Determine the (x, y) coordinate at the center of the cell enclosing the given text.  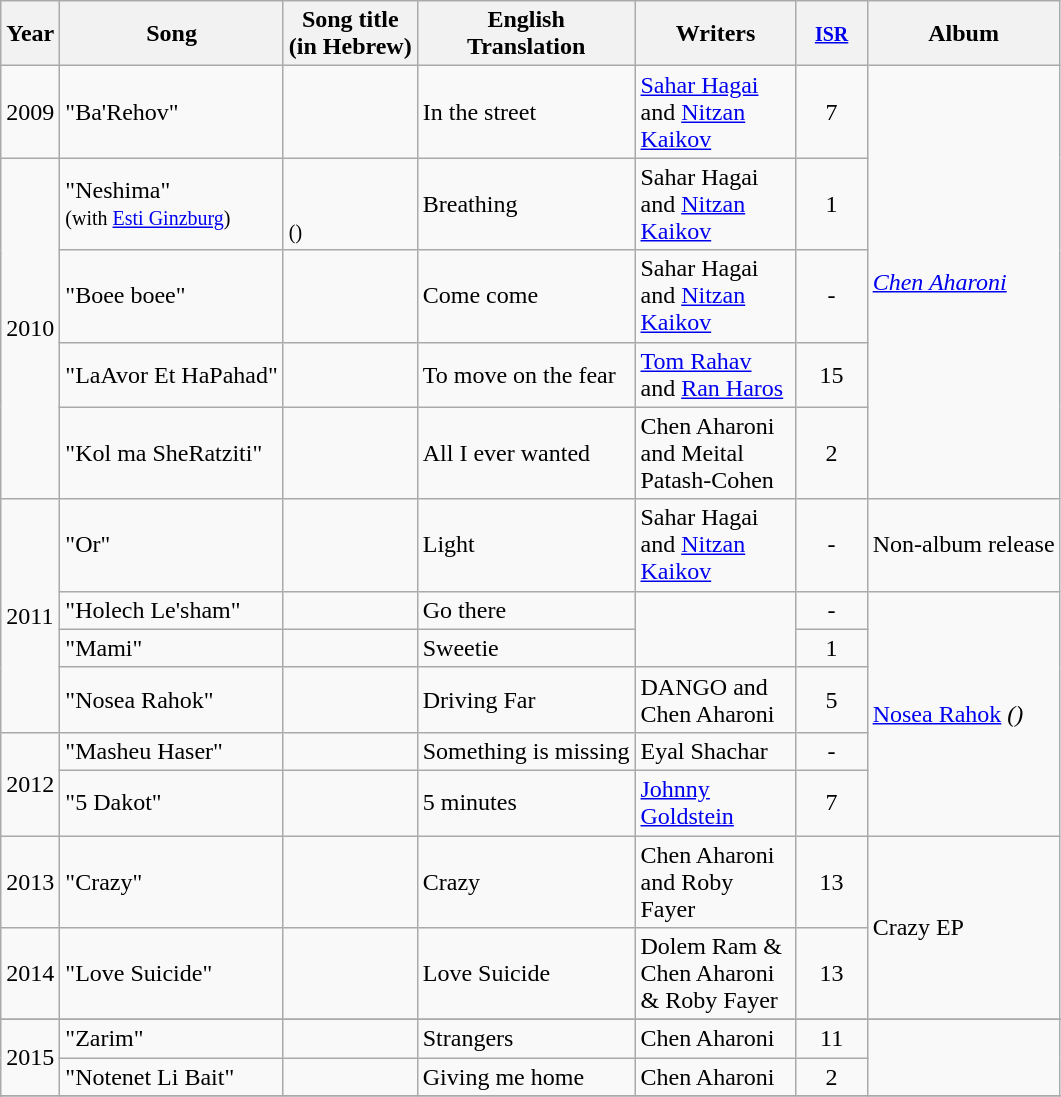
2014 (30, 974)
Breathing (526, 204)
5 (832, 700)
Sweetie (526, 648)
In the street (526, 112)
Something is missing (526, 751)
Strangers (526, 1039)
"Love Suicide" (172, 974)
Driving Far (526, 700)
"Holech Le'sham" (172, 610)
Tom Rahav and Ran Haros (716, 374)
"LaAvor Et HaPahad" (172, 374)
"Kol ma SheRatziti" (172, 453)
"Crazy" (172, 882)
Song title (in Hebrew) (350, 34)
"5 Dakot" (172, 802)
Song (172, 34)
2012 (30, 784)
"Neshima" (with Esti Ginzburg) (172, 204)
Non-album release (964, 545)
15 (832, 374)
Year (30, 34)
To move on the fear (526, 374)
"Or" (172, 545)
() (350, 204)
Giving me home (526, 1077)
2011 (30, 616)
Come come (526, 296)
Go there (526, 610)
"Masheu Haser" (172, 751)
2015 (30, 1058)
"Ba'Rehov" (172, 112)
"Mami" (172, 648)
11 (832, 1039)
"Notenet Li Bait" (172, 1077)
All I ever wanted (526, 453)
Eyal Shachar (716, 751)
Chen Aharoni and Meital Patash-Cohen (716, 453)
2010 (30, 328)
Dolem Ram & Chen Aharoni & Roby Fayer (716, 974)
Light (526, 545)
English Translation (526, 34)
"Nosea Rahok" (172, 700)
5 minutes (526, 802)
Nosea Rahok () (964, 713)
Album (964, 34)
Love Suicide (526, 974)
2009 (30, 112)
"Zarim" (172, 1039)
Crazy (526, 882)
Johnny Goldstein (716, 802)
Writers (716, 34)
ISR (832, 34)
Chen Aharoni and Roby Fayer (716, 882)
Crazy EP (964, 928)
DANGO and Chen Aharoni (716, 700)
2013 (30, 882)
"Boee boee" (172, 296)
